Detect which cell encompasses the target text, then output its [X, Y] center coordinate. 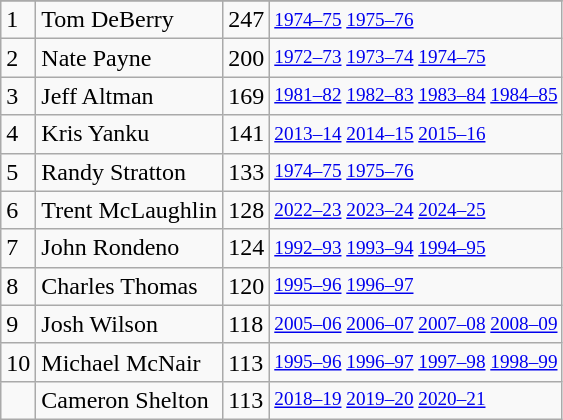
John Rondeno [130, 248]
Kris Yanku [130, 134]
2 [18, 58]
5 [18, 172]
2018–19 2019–20 2020–21 [416, 400]
1972–73 1973–74 1974–75 [416, 58]
6 [18, 210]
120 [246, 286]
1995–96 1996–97 1997–98 1998–99 [416, 362]
247 [246, 20]
124 [246, 248]
10 [18, 362]
Cameron Shelton [130, 400]
118 [246, 324]
1 [18, 20]
7 [18, 248]
133 [246, 172]
Nate Payne [130, 58]
Michael McNair [130, 362]
Randy Stratton [130, 172]
Charles Thomas [130, 286]
1981–82 1982–83 1983–84 1984–85 [416, 96]
Jeff Altman [130, 96]
9 [18, 324]
Josh Wilson [130, 324]
200 [246, 58]
141 [246, 134]
2013–14 2014–15 2015–16 [416, 134]
128 [246, 210]
1995–96 1996–97 [416, 286]
Trent McLaughlin [130, 210]
3 [18, 96]
2005–06 2006–07 2007–08 2008–09 [416, 324]
Tom DeBerry [130, 20]
8 [18, 286]
4 [18, 134]
169 [246, 96]
2022–23 2023–24 2024–25 [416, 210]
1992–93 1993–94 1994–95 [416, 248]
